From the cell containing the given text, extract its center point as [X, Y] coordinate. 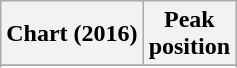
Chart (2016) [72, 34]
Peak position [189, 34]
